Provide the (X, Y) coordinate of the cell's center where the given text is located.  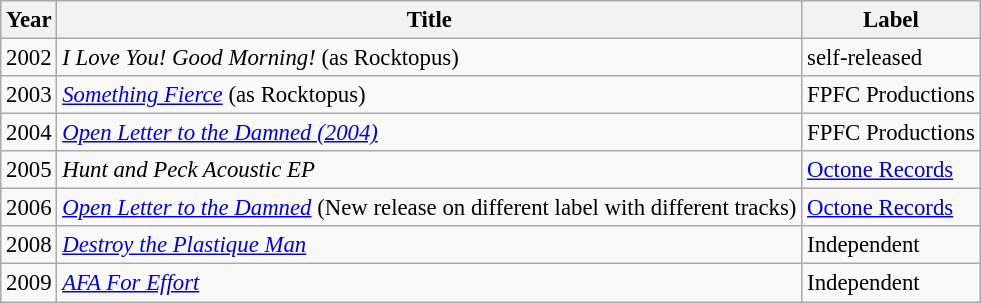
Title (430, 20)
2008 (29, 245)
2003 (29, 95)
2006 (29, 208)
2009 (29, 283)
Destroy the Plastique Man (430, 245)
Something Fierce (as Rocktopus) (430, 95)
2004 (29, 133)
AFA For Effort (430, 283)
Open Letter to the Damned (2004) (430, 133)
2005 (29, 170)
self-released (891, 58)
Hunt and Peck Acoustic EP (430, 170)
I Love You! Good Morning! (as Rocktopus) (430, 58)
Label (891, 20)
Open Letter to the Damned (New release on different label with different tracks) (430, 208)
2002 (29, 58)
Year (29, 20)
